Locate the cell with the specified text and output its [X, Y] center coordinate. 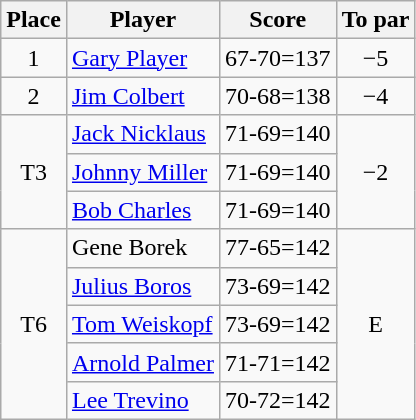
70-72=142 [278, 400]
2 [34, 96]
Place [34, 20]
Gary Player [142, 58]
Player [142, 20]
67-70=137 [278, 58]
Julius Boros [142, 286]
−2 [376, 172]
70-68=138 [278, 96]
T3 [34, 172]
Bob Charles [142, 210]
71-71=142 [278, 362]
1 [34, 58]
Tom Weiskopf [142, 324]
Lee Trevino [142, 400]
77-65=142 [278, 248]
Jack Nicklaus [142, 134]
Jim Colbert [142, 96]
−4 [376, 96]
Score [278, 20]
Gene Borek [142, 248]
−5 [376, 58]
E [376, 324]
To par [376, 20]
Johnny Miller [142, 172]
Arnold Palmer [142, 362]
T6 [34, 324]
